Find where the given text appears and provide that cell's center as [X, Y] coordinate. 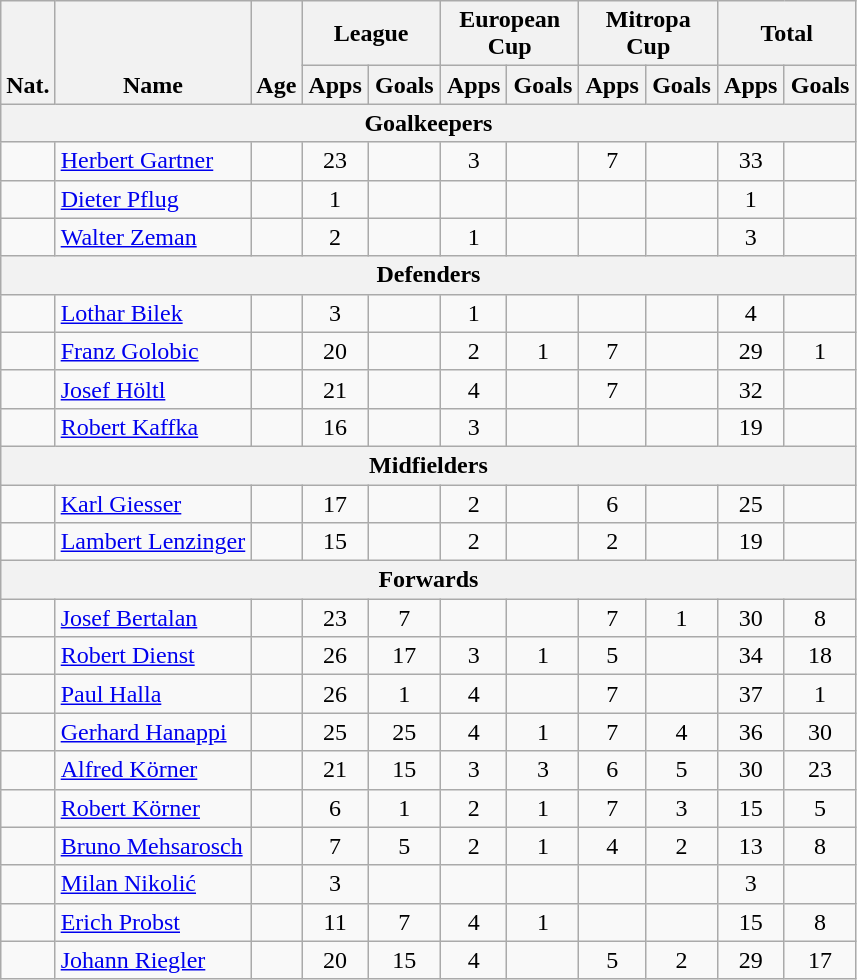
Dieter Pflug [153, 199]
Lothar Bilek [153, 313]
Name [153, 52]
32 [752, 389]
Robert Dienst [153, 656]
Josef Bertalan [153, 618]
Age [276, 52]
37 [752, 694]
Josef Höltl [153, 389]
13 [752, 846]
Total [788, 34]
Midfielders [428, 465]
Robert Kaffka [153, 427]
League [372, 34]
18 [820, 656]
36 [752, 732]
Mitropa Cup [648, 34]
Goalkeepers [428, 123]
Erich Probst [153, 922]
Lambert Lenzinger [153, 542]
Paul Halla [153, 694]
Defenders [428, 275]
Bruno Mehsarosch [153, 846]
Herbert Gartner [153, 161]
Robert Körner [153, 808]
33 [752, 161]
Johann Riegler [153, 960]
Forwards [428, 580]
34 [752, 656]
Alfred Körner [153, 770]
11 [336, 922]
Milan Nikolić [153, 884]
Karl Giesser [153, 503]
European Cup [510, 34]
Nat. [28, 52]
16 [336, 427]
Franz Golobic [153, 351]
Gerhard Hanappi [153, 732]
Walter Zeman [153, 237]
